Detect which cell encompasses the target text, then output its [X, Y] center coordinate. 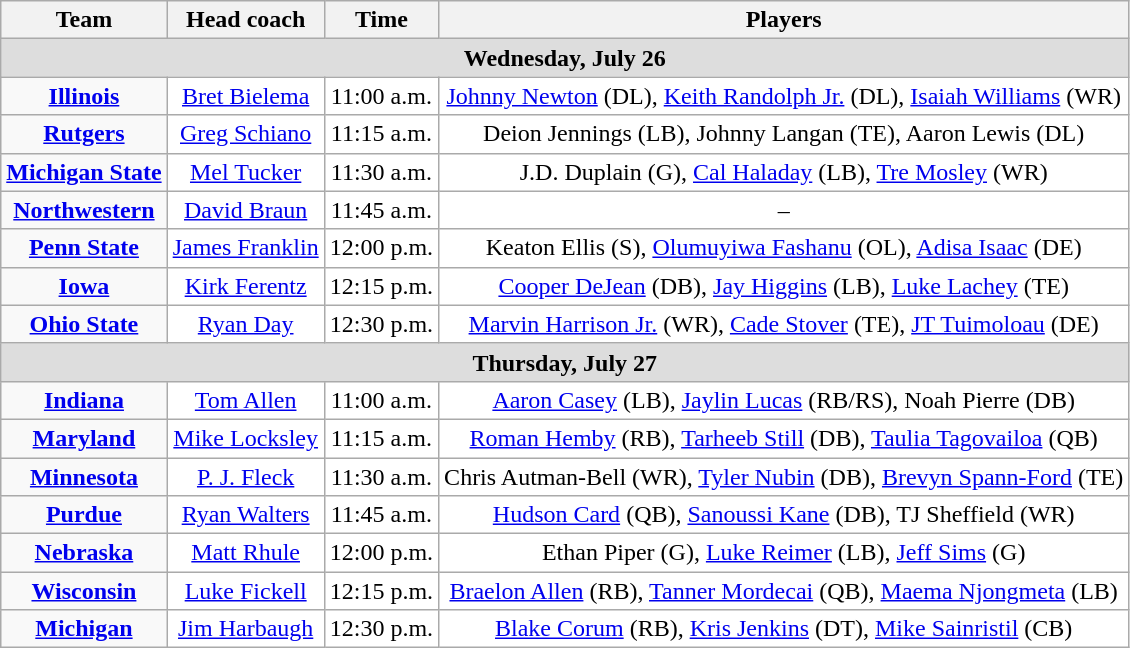
Johnny Newton (DL), Keith Randolph Jr. (DL), Isaiah Williams (WR) [784, 96]
Team [84, 20]
Bret Bielema [246, 96]
Wednesday, July 26 [565, 58]
Indiana [84, 400]
Wisconsin [84, 591]
Thursday, July 27 [565, 362]
Purdue [84, 515]
Braelon Allen (RB), Tanner Mordecai (QB), Maema Njongmeta (LB) [784, 591]
Michigan State [84, 172]
Mike Locksley [246, 438]
Michigan [84, 629]
Chris Autman-Bell (WR), Tyler Nubin (DB), Brevyn Spann-Ford (TE) [784, 477]
P. J. Fleck [246, 477]
Ohio State [84, 324]
Roman Hemby (RB), Tarheeb Still (DB), Taulia Tagovailoa (QB) [784, 438]
Deion Jennings (LB), Johnny Langan (TE), Aaron Lewis (DL) [784, 134]
Cooper DeJean (DB), Jay Higgins (LB), Luke Lachey (TE) [784, 286]
Time [381, 20]
Luke Fickell [246, 591]
Keaton Ellis (S), Olumuyiwa Fashanu (OL), Adisa Isaac (DE) [784, 248]
Blake Corum (RB), Kris Jenkins (DT), Mike Sainristil (CB) [784, 629]
Head coach [246, 20]
Illinois [84, 96]
Tom Allen [246, 400]
Northwestern [84, 210]
David Braun [246, 210]
Jim Harbaugh [246, 629]
Players [784, 20]
Ryan Day [246, 324]
Ryan Walters [246, 515]
Kirk Ferentz [246, 286]
Matt Rhule [246, 553]
Rutgers [84, 134]
Marvin Harrison Jr. (WR), Cade Stover (TE), JT Tuimoloau (DE) [784, 324]
Aaron Casey (LB), Jaylin Lucas (RB/RS), Noah Pierre (DB) [784, 400]
– [784, 210]
James Franklin [246, 248]
Greg Schiano [246, 134]
Minnesota [84, 477]
J.D. Duplain (G), Cal Haladay (LB), Tre Mosley (WR) [784, 172]
Mel Tucker [246, 172]
Maryland [84, 438]
Iowa [84, 286]
Nebraska [84, 553]
Ethan Piper (G), Luke Reimer (LB), Jeff Sims (G) [784, 553]
Hudson Card (QB), Sanoussi Kane (DB), TJ Sheffield (WR) [784, 515]
Penn State [84, 248]
